Pinpoint the cell where the given text exists, returning its [X, Y] midpoint coordinate. 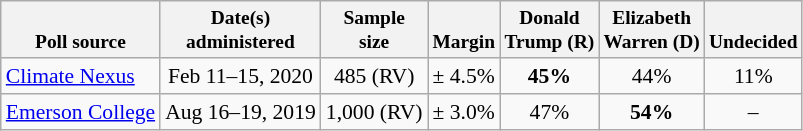
Climate Nexus [80, 76]
Aug 16–19, 2019 [240, 112]
± 3.0% [464, 112]
Margin [464, 30]
Poll source [80, 30]
ElizabethWarren (D) [652, 30]
44% [652, 76]
Feb 11–15, 2020 [240, 76]
11% [753, 76]
45% [550, 76]
485 (RV) [374, 76]
± 4.5% [464, 76]
54% [652, 112]
47% [550, 112]
Undecided [753, 30]
DonaldTrump (R) [550, 30]
– [753, 112]
1,000 (RV) [374, 112]
Samplesize [374, 30]
Date(s)administered [240, 30]
Emerson College [80, 112]
